Provide the (X, Y) coordinate of the cell's center where the given text is located.  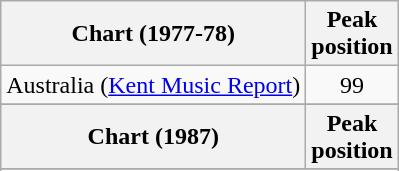
Australia (Kent Music Report) (154, 85)
Chart (1977-78) (154, 34)
Chart (1987) (154, 136)
99 (352, 85)
